Return the (x, y) coordinate for the center point of the cell that contains the specified text.  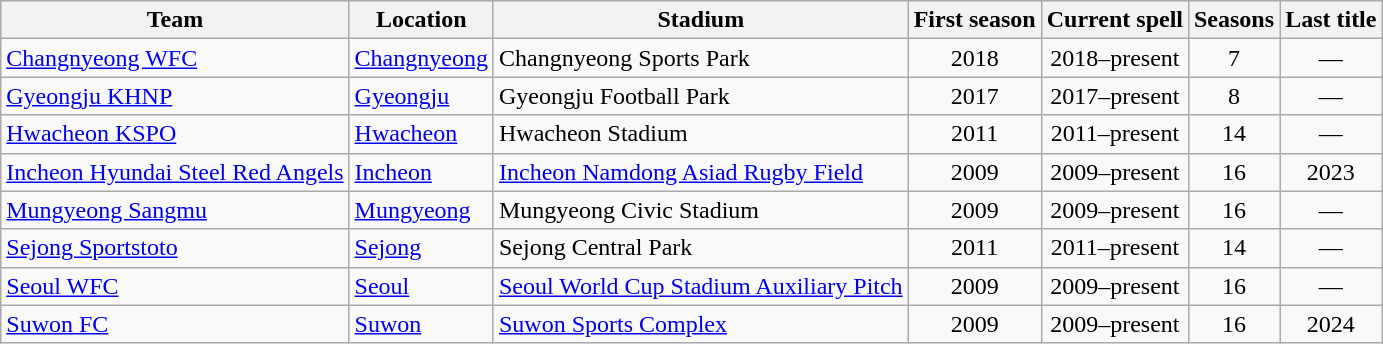
Incheon (421, 172)
Gyeongju Football Park (700, 96)
Sejong Central Park (700, 248)
Hwacheon KSPO (175, 134)
2023 (1331, 172)
2017 (974, 96)
2018–present (1114, 58)
8 (1234, 96)
2024 (1331, 324)
Gyeongju (421, 96)
Mungyeong Sangmu (175, 210)
Sejong (421, 248)
Hwacheon Stadium (700, 134)
Incheon Hyundai Steel Red Angels (175, 172)
Team (175, 20)
Incheon Namdong Asiad Rugby Field (700, 172)
Suwon FC (175, 324)
Changnyeong WFC (175, 58)
First season (974, 20)
Seasons (1234, 20)
Gyeongju KHNP (175, 96)
Mungyeong (421, 210)
Sejong Sportstoto (175, 248)
Changnyeong Sports Park (700, 58)
Last title (1331, 20)
2018 (974, 58)
Changnyeong (421, 58)
7 (1234, 58)
Stadium (700, 20)
Seoul WFC (175, 286)
Seoul World Cup Stadium Auxiliary Pitch (700, 286)
Current spell (1114, 20)
Suwon (421, 324)
2017–present (1114, 96)
Mungyeong Civic Stadium (700, 210)
Hwacheon (421, 134)
Location (421, 20)
Suwon Sports Complex (700, 324)
Seoul (421, 286)
